Return the [X, Y] coordinate for the center point of the cell that contains the specified text.  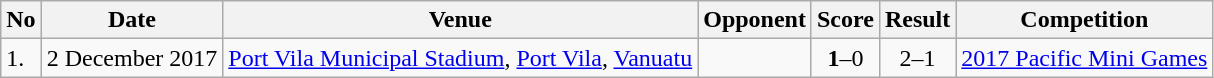
Competition [1084, 20]
2017 Pacific Mini Games [1084, 58]
Opponent [755, 20]
Result [917, 20]
Date [132, 20]
Score [845, 20]
1–0 [845, 58]
No [21, 20]
2 December 2017 [132, 58]
Port Vila Municipal Stadium, Port Vila, Vanuatu [460, 58]
1. [21, 58]
2–1 [917, 58]
Venue [460, 20]
